Provide the (x, y) coordinate of the cell's center where the given text is located.  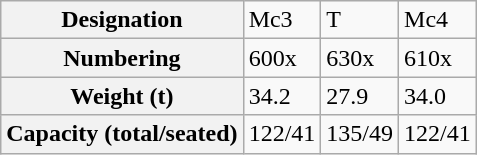
Numbering (122, 58)
Capacity (total/seated) (122, 134)
Weight (t) (122, 96)
135/49 (360, 134)
600x (282, 58)
630x (360, 58)
Designation (122, 20)
27.9 (360, 96)
610x (438, 58)
Mc4 (438, 20)
Mc3 (282, 20)
34.2 (282, 96)
34.0 (438, 96)
T (360, 20)
